Search for the cell housing the specified text and yield its [x, y] center coordinate. 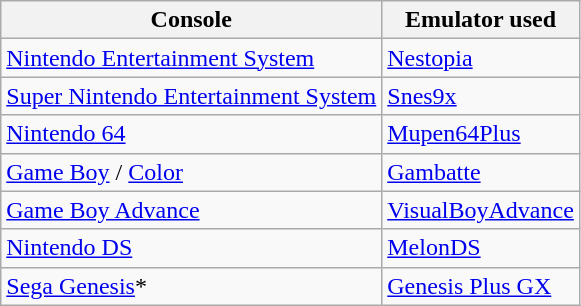
Nestopia [481, 58]
Game Boy Advance [192, 210]
Sega Genesis* [192, 286]
Console [192, 20]
VisualBoyAdvance [481, 210]
Game Boy / Color [192, 172]
Genesis Plus GX [481, 286]
Gambatte [481, 172]
Super Nintendo Entertainment System [192, 96]
Snes9x [481, 96]
MelonDS [481, 248]
Nintendo Entertainment System [192, 58]
Nintendo 64 [192, 134]
Nintendo DS [192, 248]
Mupen64Plus [481, 134]
Emulator used [481, 20]
